Detect which cell encompasses the target text, then output its (X, Y) center coordinate. 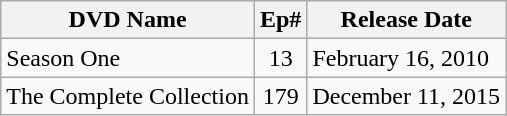
Release Date (406, 20)
February 16, 2010 (406, 58)
Ep# (280, 20)
DVD Name (128, 20)
Season One (128, 58)
13 (280, 58)
December 11, 2015 (406, 96)
179 (280, 96)
The Complete Collection (128, 96)
